Scan for the cell matching the given text and deliver its (x, y) coordinate at center. 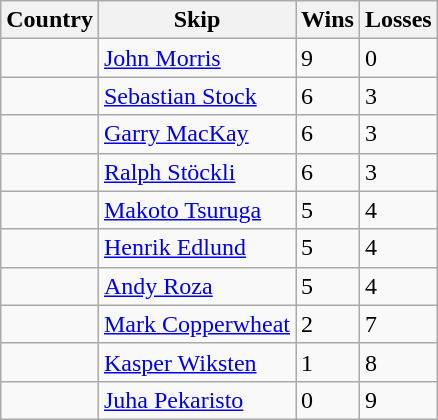
Mark Copperwheat (196, 324)
Garry MacKay (196, 134)
Makoto Tsuruga (196, 210)
Andy Roza (196, 286)
Juha Pekaristo (196, 400)
Losses (398, 20)
2 (328, 324)
Henrik Edlund (196, 248)
John Morris (196, 58)
1 (328, 362)
7 (398, 324)
8 (398, 362)
Ralph Stöckli (196, 172)
Kasper Wiksten (196, 362)
Skip (196, 20)
Country (50, 20)
Wins (328, 20)
Sebastian Stock (196, 96)
